For the text-containing cell, return its midpoint in [X, Y] coordinate format. 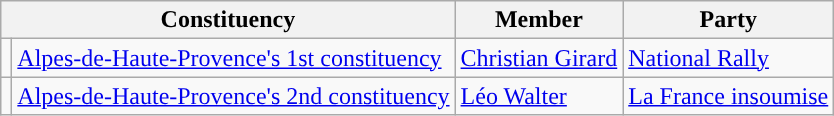
Léo Walter [539, 96]
La France insoumise [728, 96]
Constituency [228, 20]
Party [728, 20]
Alpes-de-Haute-Provence's 1st constituency [234, 58]
Alpes-de-Haute-Provence's 2nd constituency [234, 96]
Member [539, 20]
Christian Girard [539, 58]
National Rally [728, 58]
